Detect which cell encompasses the target text, then output its (X, Y) center coordinate. 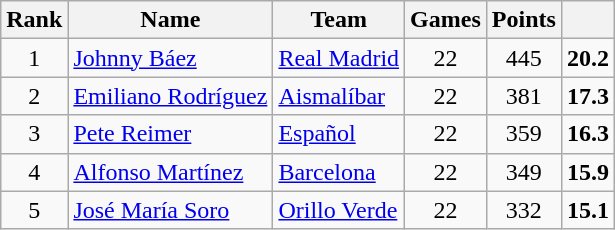
Barcelona (339, 172)
Points (524, 20)
Games (446, 20)
359 (524, 134)
Orillo Verde (339, 210)
Pete Reimer (170, 134)
20.2 (588, 58)
Team (339, 20)
Real Madrid (339, 58)
Aismalíbar (339, 96)
Alfonso Martínez (170, 172)
17.3 (588, 96)
349 (524, 172)
Johnny Báez (170, 58)
16.3 (588, 134)
15.1 (588, 210)
José María Soro (170, 210)
5 (34, 210)
15.9 (588, 172)
Name (170, 20)
Rank (34, 20)
381 (524, 96)
1 (34, 58)
2 (34, 96)
4 (34, 172)
3 (34, 134)
Emiliano Rodríguez (170, 96)
445 (524, 58)
332 (524, 210)
Español (339, 134)
